Pinpoint the cell where the given text exists, returning its (x, y) midpoint coordinate. 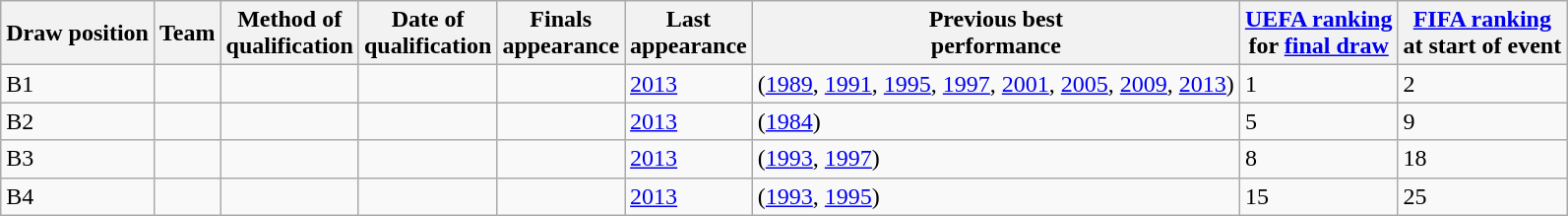
18 (1482, 159)
(1993, 1995) (996, 196)
5 (1319, 121)
Previous bestperformance (996, 34)
(1993, 1997) (996, 159)
1 (1319, 84)
Finalsappearance (561, 34)
Draw position (78, 34)
(1984) (996, 121)
B1 (78, 84)
15 (1319, 196)
Lastappearance (689, 34)
2 (1482, 84)
Team (187, 34)
Method ofqualification (289, 34)
9 (1482, 121)
25 (1482, 196)
B4 (78, 196)
B3 (78, 159)
B2 (78, 121)
FIFA rankingat start of event (1482, 34)
8 (1319, 159)
Date ofqualification (427, 34)
UEFA rankingfor final draw (1319, 34)
(1989, 1991, 1995, 1997, 2001, 2005, 2009, 2013) (996, 84)
